For the text-containing cell, return its midpoint in [x, y] coordinate format. 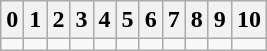
10 [248, 20]
2 [58, 20]
5 [128, 20]
4 [104, 20]
0 [12, 20]
6 [150, 20]
9 [220, 20]
8 [196, 20]
1 [36, 20]
3 [82, 20]
7 [174, 20]
